Identify which cell holds the provided text, then report its [X, Y] central coordinate. 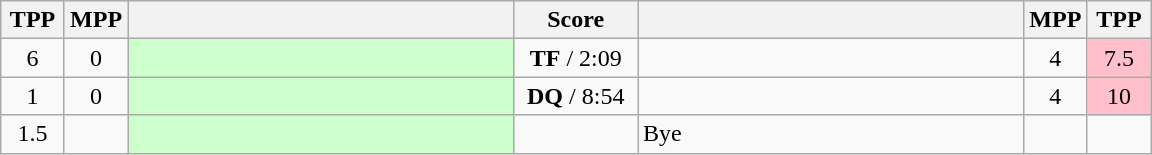
7.5 [1119, 58]
1.5 [33, 134]
Score [576, 20]
TF / 2:09 [576, 58]
Bye [831, 134]
DQ / 8:54 [576, 96]
6 [33, 58]
10 [1119, 96]
1 [33, 96]
